Scan for the cell matching the given text and deliver its [X, Y] coordinate at center. 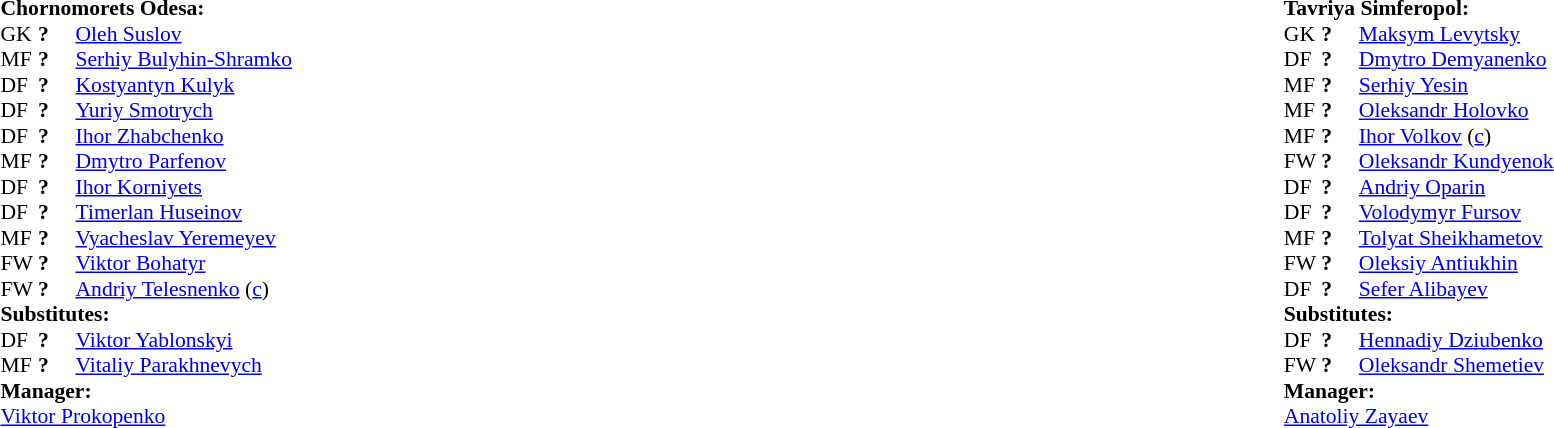
Serhiy Yesin [1456, 85]
Dmytro Parfenov [184, 161]
Andriy Oparin [1456, 187]
Viktor Bohatyr [184, 263]
Yuriy Smotrych [184, 111]
Ihor Volkov (c) [1456, 136]
Sefer Alibayev [1456, 289]
Timerlan Huseinov [184, 213]
Hennadiy Dziubenko [1456, 340]
Maksym Levytsky [1456, 34]
Ihor Zhabchenko [184, 136]
Viktor Yablonskyi [184, 340]
Ihor Korniyets [184, 187]
Dmytro Demyanenko [1456, 59]
Tolyat Sheikhametov [1456, 238]
Oleksandr Kundyenok [1456, 161]
Serhiy Bulyhin-Shramko [184, 59]
Oleksandr Holovko [1456, 111]
Vitaliy Parakhnevych [184, 365]
Oleksiy Antiukhin [1456, 263]
Andriy Telesnenko (c) [184, 289]
Vyacheslav Yeremeyev [184, 238]
Oleh Suslov [184, 34]
Oleksandr Shemetiev [1456, 365]
Volodymyr Fursov [1456, 213]
Kostyantyn Kulyk [184, 85]
